Return [X, Y] of the center of cell containing provided text 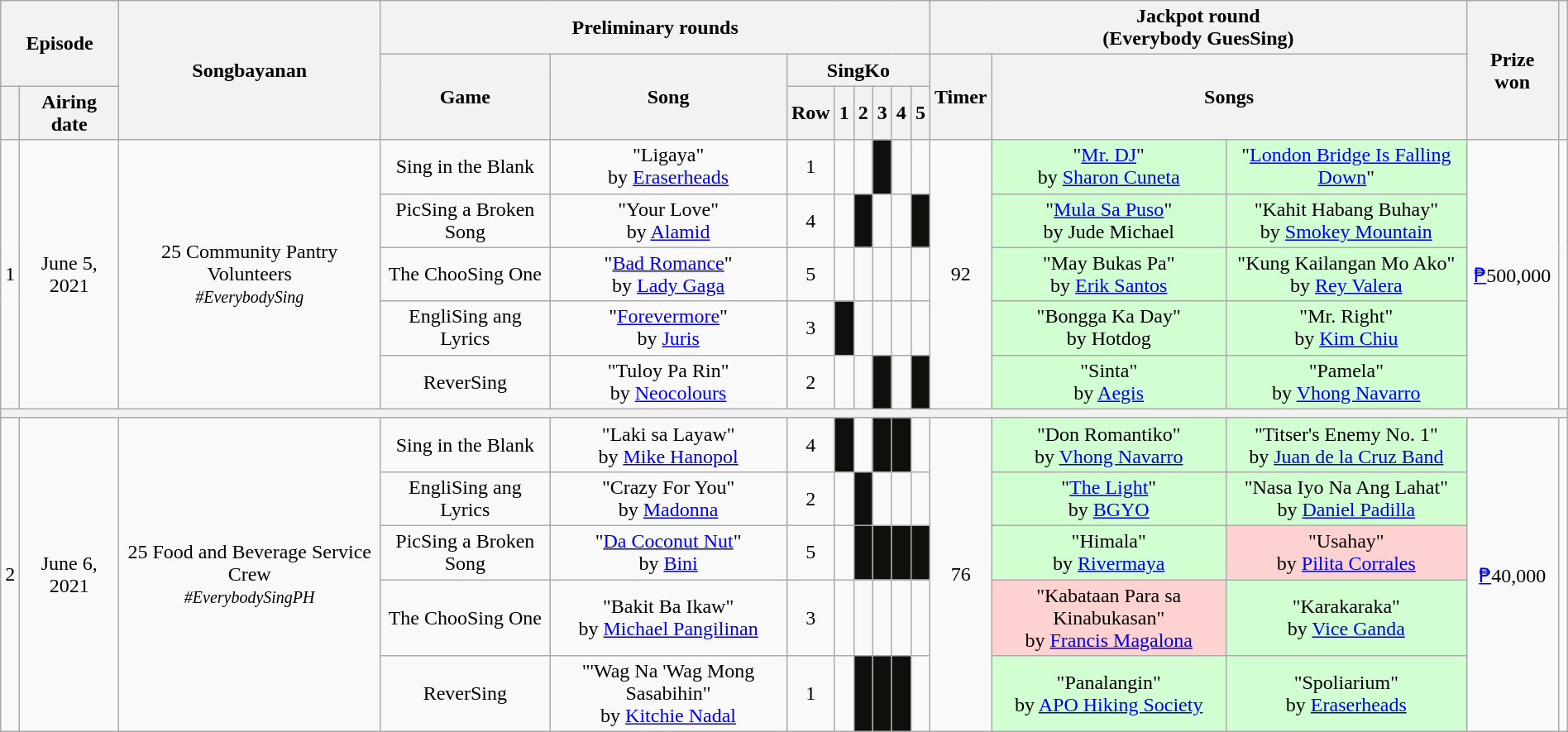
"Panalangin"by APO Hiking Society [1108, 694]
"Bongga Ka Day"by Hotdog [1108, 328]
76 [961, 574]
Episode [60, 43]
25 Food and Beverage Service Crew#EverybodySingPH [249, 574]
Game [465, 98]
"'Wag Na 'Wag Mong Sasabihin"by Kitchie Nadal [668, 694]
"Don Romantiko"by Vhong Navarro [1108, 445]
Songs [1229, 98]
₱40,000 [1512, 574]
"Kahit Habang Buhay"by Smokey Mountain [1346, 220]
June 6, 2021 [69, 574]
"Laki sa Layaw"by Mike Hanopol [668, 445]
"Forevermore"by Juris [668, 328]
"Mula Sa Puso"by Jude Michael [1108, 220]
Song [668, 98]
"Bad Romance"by Lady Gaga [668, 275]
"The Light"by BGYO [1108, 498]
"Bakit Ba Ikaw"by Michael Pangilinan [668, 617]
"Usahay"by Pilita Corrales [1346, 553]
"Nasa Iyo Na Ang Lahat"by Daniel Padilla [1346, 498]
Prize won [1512, 70]
₱500,000 [1512, 275]
"Ligaya"by Eraserheads [668, 167]
"Sinta"by Aegis [1108, 382]
"Your Love"by Alamid [668, 220]
Timer [961, 98]
"Titser's Enemy No. 1"by Juan de la Cruz Band [1346, 445]
"Tuloy Pa Rin"by Neocolours [668, 382]
"Himala"by Rivermaya [1108, 553]
"Pamela"by Vhong Navarro [1346, 382]
Preliminary rounds [655, 28]
"May Bukas Pa"by Erik Santos [1108, 275]
Jackpot round(Everybody GuesSing) [1198, 28]
"Mr. DJ"by Sharon Cuneta [1108, 167]
"Da Coconut Nut"by Bini [668, 553]
"Mr. Right"by Kim Chiu [1346, 328]
SingKo [858, 70]
Airing date [69, 112]
"Crazy For You"by Madonna [668, 498]
92 [961, 275]
"London Bridge Is Falling Down" [1346, 167]
Row [810, 112]
"Spoliarium"by Eraserheads [1346, 694]
"Kabataan Para sa Kinabukasan"by Francis Magalona [1108, 617]
"Kung Kailangan Mo Ako"by Rey Valera [1346, 275]
25 Community Pantry Volunteers#EverybodySing [249, 275]
June 5, 2021 [69, 275]
Songbayanan [249, 70]
"Karakaraka"by Vice Ganda [1346, 617]
